Extract the [X, Y] coordinate from the center of the cell holding the provided text.  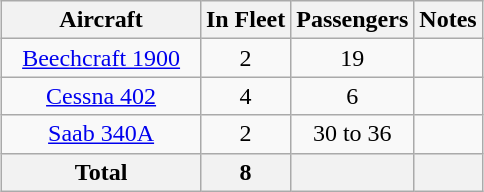
Aircraft [102, 20]
Cessna 402 [102, 96]
Total [102, 172]
Notes [448, 20]
Saab 340A [102, 134]
4 [245, 96]
Beechcraft 1900 [102, 58]
Passengers [352, 20]
30 to 36 [352, 134]
19 [352, 58]
In Fleet [245, 20]
8 [245, 172]
6 [352, 96]
